Find where the given text appears and provide that cell's center as (X, Y) coordinate. 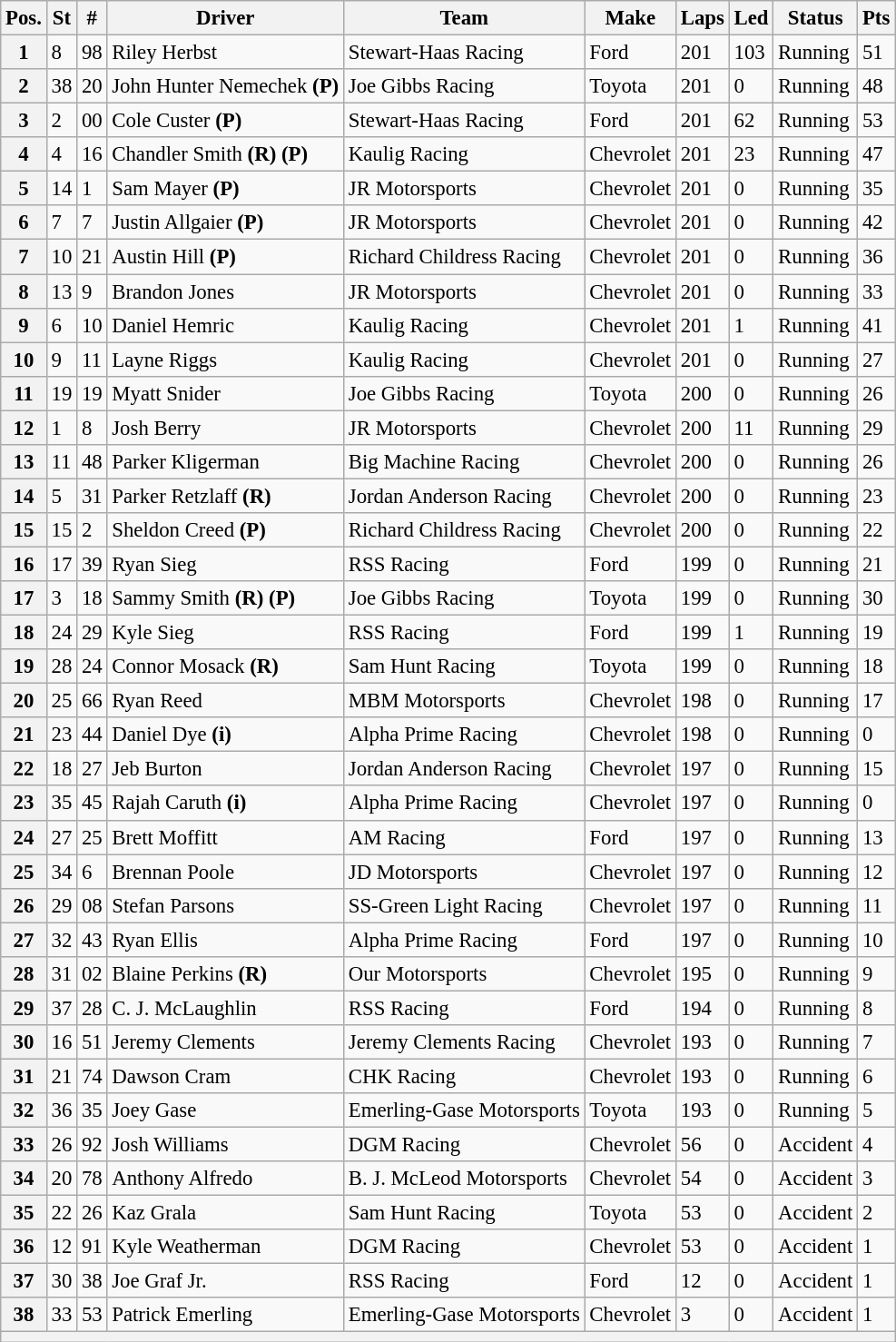
C. J. McLaughlin (225, 1008)
Sammy Smith (R) (P) (225, 598)
Kyle Weatherman (225, 1247)
62 (752, 121)
Brandon Jones (225, 291)
39 (93, 564)
Ryan Sieg (225, 564)
Jeremy Clements (225, 1042)
Ryan Reed (225, 701)
Team (464, 18)
91 (93, 1247)
Blaine Perkins (R) (225, 974)
JD Motorsports (464, 872)
Dawson Cram (225, 1076)
SS-Green Light Racing (464, 905)
Layne Riggs (225, 360)
98 (93, 53)
Kyle Sieg (225, 633)
78 (93, 1179)
Justin Allgaier (P) (225, 222)
Brett Moffitt (225, 837)
43 (93, 940)
Ryan Ellis (225, 940)
Patrick Emerling (225, 1316)
Brennan Poole (225, 872)
Pts (877, 18)
Status (815, 18)
74 (93, 1076)
Make (630, 18)
CHK Racing (464, 1076)
54 (703, 1179)
Led (752, 18)
Daniel Dye (i) (225, 735)
Parker Retzlaff (R) (225, 496)
# (93, 18)
Jeb Burton (225, 769)
00 (93, 121)
Joe Graf Jr. (225, 1281)
66 (93, 701)
Austin Hill (P) (225, 257)
Riley Herbst (225, 53)
Rajah Caruth (i) (225, 804)
B. J. McLeod Motorsports (464, 1179)
08 (93, 905)
195 (703, 974)
194 (703, 1008)
Laps (703, 18)
Sam Mayer (P) (225, 189)
Anthony Alfredo (225, 1179)
Connor Mosack (R) (225, 666)
56 (703, 1145)
Our Motorsports (464, 974)
St (62, 18)
41 (877, 325)
92 (93, 1145)
Pos. (24, 18)
Josh Williams (225, 1145)
Stefan Parsons (225, 905)
Sheldon Creed (P) (225, 530)
Big Machine Racing (464, 462)
Driver (225, 18)
44 (93, 735)
45 (93, 804)
103 (752, 53)
AM Racing (464, 837)
MBM Motorsports (464, 701)
John Hunter Nemechek (P) (225, 86)
Jeremy Clements Racing (464, 1042)
Daniel Hemric (225, 325)
Kaz Grala (225, 1213)
Cole Custer (P) (225, 121)
Josh Berry (225, 428)
42 (877, 222)
Myatt Snider (225, 393)
02 (93, 974)
Parker Kligerman (225, 462)
Chandler Smith (R) (P) (225, 154)
47 (877, 154)
Joey Gase (225, 1110)
